Search for the cell housing the specified text and yield its [X, Y] center coordinate. 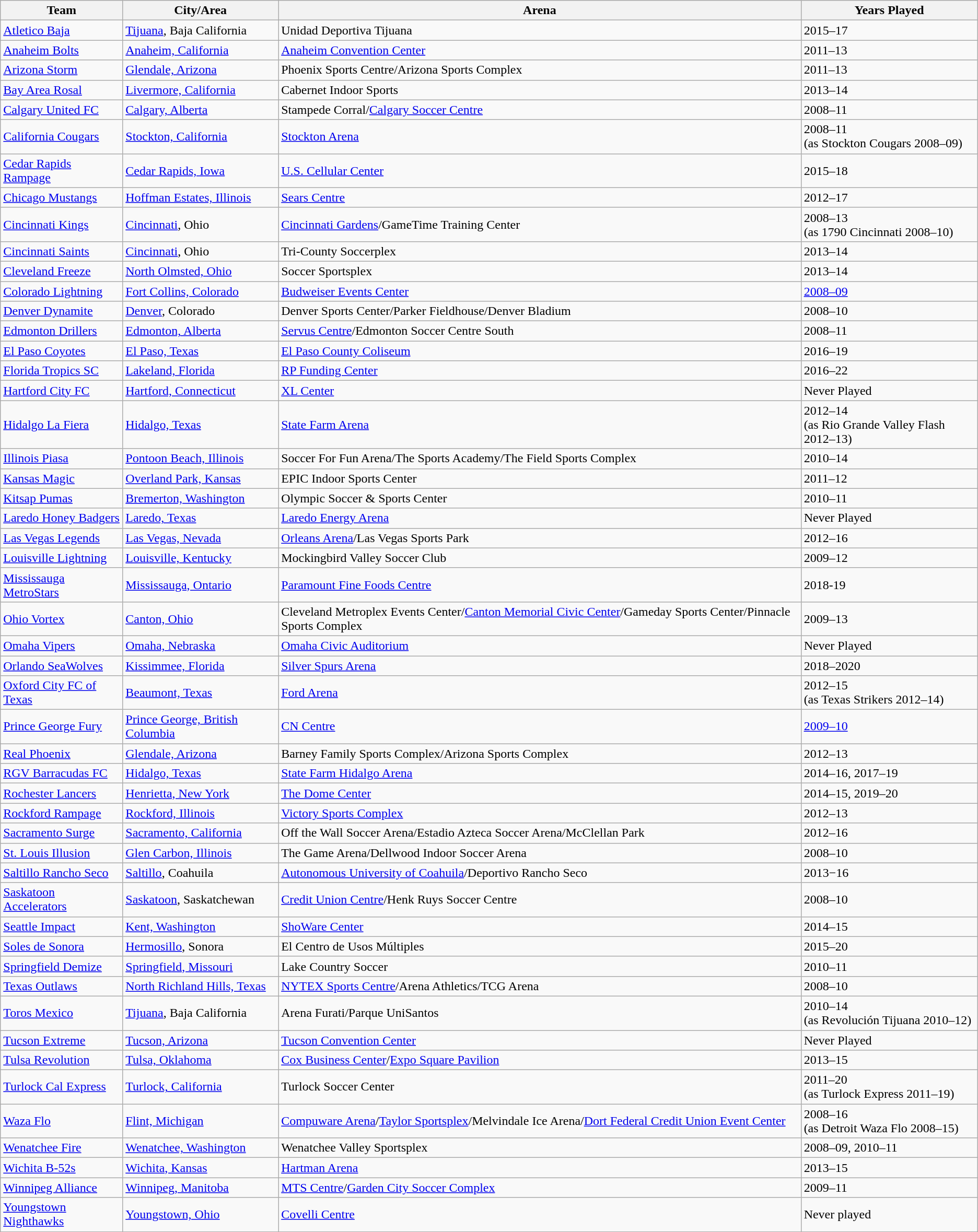
Rochester Lancers [62, 793]
Ford Arena [540, 693]
Laredo Energy Arena [540, 518]
Team [62, 10]
Bay Area Rosal [62, 90]
Denver Sports Center/Parker Fieldhouse/Denver Bladium [540, 311]
City/Area [201, 10]
Orleans Arena/Las Vegas Sports Park [540, 538]
2013−16 [889, 873]
Wenatchee Fire [62, 1148]
Turlock Cal Express [62, 1087]
Oxford City FC of Texas [62, 693]
2008–16(as Detroit Waza Flo 2008–15) [889, 1121]
Hartman Arena [540, 1168]
Springfield Demize [62, 966]
Hermosillo, Sonora [201, 946]
Stockton, California [201, 137]
Victory Sports Complex [540, 813]
Saltillo Rancho Seco [62, 873]
Waza Flo [62, 1121]
Credit Union Centre/Henk Ruys Soccer Centre [540, 899]
Olympic Soccer & Sports Center [540, 498]
Mockingbird Valley Soccer Club [540, 558]
RP Funding Center [540, 371]
El Paso, Texas [201, 351]
Beaumont, Texas [201, 693]
Hartford, Connecticut [201, 391]
Sacramento, California [201, 833]
Fort Collins, Colorado [201, 291]
Lake Country Soccer [540, 966]
Barney Family Sports Complex/Arizona Sports Complex [540, 754]
The Game Arena/Dellwood Indoor Soccer Arena [540, 853]
Turlock Soccer Center [540, 1087]
2010–14(as Revolución Tijuana 2010–12) [889, 1013]
Cleveland Metroplex Events Center/Canton Memorial Civic Center/Gameday Sports Center/Pinnacle Sports Complex [540, 618]
ShoWare Center [540, 926]
Cedar Rapids Rampage [62, 170]
Lakeland, Florida [201, 371]
Sears Centre [540, 197]
Mississauga MetroStars [62, 585]
Saltillo, Coahuila [201, 873]
MTS Centre/Garden City Soccer Complex [540, 1188]
Cincinnati Kings [62, 225]
Seattle Impact [62, 926]
Soccer Sportsplex [540, 271]
Denver Dynamite [62, 311]
Edmonton, Alberta [201, 331]
2014–15, 2019–20 [889, 793]
Glen Carbon, Illinois [201, 853]
2016–22 [889, 371]
Cabernet Indoor Sports [540, 90]
Prince George Fury [62, 727]
EPIC Indoor Sports Center [540, 478]
2015–20 [889, 946]
2012–17 [889, 197]
Florida Tropics SC [62, 371]
Anaheim Bolts [62, 50]
Mississauga, Ontario [201, 585]
State Farm Arena [540, 425]
Youngstown, Ohio [201, 1215]
Illinois Piasa [62, 459]
Never played [889, 1215]
Tri-County Soccerplex [540, 251]
Cleveland Freeze [62, 271]
Louisville Lightning [62, 558]
El Paso County Coliseum [540, 351]
Wichita B-52s [62, 1168]
Years Played [889, 10]
California Cougars [62, 137]
Budweiser Events Center [540, 291]
Stampede Corral/Calgary Soccer Centre [540, 110]
Saskatoon Accelerators [62, 899]
2014–15 [889, 926]
Sacramento Surge [62, 833]
Hartford City FC [62, 391]
Tucson Convention Center [540, 1040]
Chicago Mustangs [62, 197]
Prince George, British Columbia [201, 727]
Omaha Vipers [62, 646]
Laredo Honey Badgers [62, 518]
Orlando SeaWolves [62, 666]
2015–17 [889, 30]
Omaha, Nebraska [201, 646]
North Richland Hills, Texas [201, 986]
Saskatoon, Saskatchewan [201, 899]
Unidad Deportiva Tijuana [540, 30]
Cox Business Center/Expo Square Pavilion [540, 1060]
Texas Outlaws [62, 986]
Cincinnati Saints [62, 251]
Real Phoenix [62, 754]
Springfield, Missouri [201, 966]
2012–14(as Rio Grande Valley Flash 2012–13) [889, 425]
Las Vegas Legends [62, 538]
Atletico Baja [62, 30]
Compuware Arena/Taylor Sportsplex/Melvindale Ice Arena/Dort Federal Credit Union Event Center [540, 1121]
Tulsa, Oklahoma [201, 1060]
El Centro de Usos Múltiples [540, 946]
2009–13 [889, 618]
Autonomous University of Coahuila/Deportivo Rancho Seco [540, 873]
Tucson, Arizona [201, 1040]
St. Louis Illusion [62, 853]
2008–09 [889, 291]
Soccer For Fun Arena/The Sports Academy/The Field Sports Complex [540, 459]
2010–14 [889, 459]
Youngstown Nighthawks [62, 1215]
2012–15(as Texas Strikers 2012–14) [889, 693]
2018–2020 [889, 666]
Colorado Lightning [62, 291]
2016–19 [889, 351]
Canton, Ohio [201, 618]
Denver, Colorado [201, 311]
Tucson Extreme [62, 1040]
CN Centre [540, 727]
Wichita, Kansas [201, 1168]
Off the Wall Soccer Arena/Estadio Azteca Soccer Arena/McClellan Park [540, 833]
U.S. Cellular Center [540, 170]
Las Vegas, Nevada [201, 538]
Paramount Fine Foods Centre [540, 585]
Wenatchee, Washington [201, 1148]
Silver Spurs Arena [540, 666]
Toros Mexico [62, 1013]
Arizona Storm [62, 70]
Kissimmee, Florida [201, 666]
Tulsa Revolution [62, 1060]
Soles de Sonora [62, 946]
2008–09, 2010–11 [889, 1148]
Hoffman Estates, Illinois [201, 197]
Rockford Rampage [62, 813]
2014–16, 2017–19 [889, 773]
RGV Barracudas FC [62, 773]
Cedar Rapids, Iowa [201, 170]
Henrietta, New York [201, 793]
2011–20(as Turlock Express 2011–19) [889, 1087]
Phoenix Sports Centre/Arizona Sports Complex [540, 70]
Covelli Centre [540, 1215]
Stockton Arena [540, 137]
2009–10 [889, 727]
El Paso Coyotes [62, 351]
Overland Park, Kansas [201, 478]
Arena [540, 10]
Rockford, Illinois [201, 813]
NYTEX Sports Centre/Arena Athletics/TCG Arena [540, 986]
2008–13(as 1790 Cincinnati 2008–10) [889, 225]
Arena Furati/Parque UniSantos [540, 1013]
Servus Centre/Edmonton Soccer Centre South [540, 331]
Flint, Michigan [201, 1121]
Edmonton Drillers [62, 331]
Winnipeg, Manitoba [201, 1188]
Pontoon Beach, Illinois [201, 459]
Bremerton, Washington [201, 498]
XL Center [540, 391]
2015–18 [889, 170]
2008–11(as Stockton Cougars 2008–09) [889, 137]
Anaheim, California [201, 50]
2018-19 [889, 585]
Louisville, Kentucky [201, 558]
2009–11 [889, 1188]
Calgary United FC [62, 110]
Hidalgo La Fiera [62, 425]
Kitsap Pumas [62, 498]
North Olmsted, Ohio [201, 271]
Turlock, California [201, 1087]
2009–12 [889, 558]
Winnipeg Alliance [62, 1188]
Omaha Civic Auditorium [540, 646]
Livermore, California [201, 90]
Wenatchee Valley Sportsplex [540, 1148]
Calgary, Alberta [201, 110]
Cincinnati Gardens/GameTime Training Center [540, 225]
State Farm Hidalgo Arena [540, 773]
Laredo, Texas [201, 518]
2011–12 [889, 478]
Kansas Magic [62, 478]
Kent, Washington [201, 926]
Anaheim Convention Center [540, 50]
The Dome Center [540, 793]
Ohio Vortex [62, 618]
